Detect which cell encompasses the target text, then output its [X, Y] center coordinate. 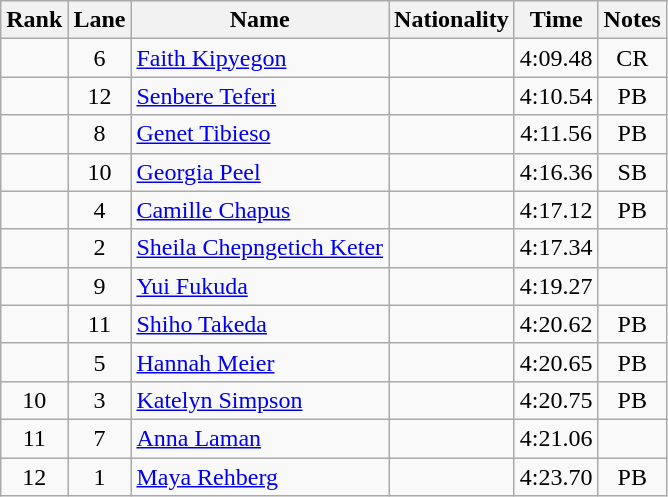
4:17.34 [556, 248]
Faith Kipyegon [260, 58]
4:17.12 [556, 210]
4:11.56 [556, 134]
Hannah Meier [260, 362]
Genet Tibieso [260, 134]
Camille Chapus [260, 210]
4 [100, 210]
Maya Rehberg [260, 477]
Nationality [452, 20]
9 [100, 286]
Senbere Teferi [260, 96]
6 [100, 58]
CR [632, 58]
4:09.48 [556, 58]
3 [100, 400]
Yui Fukuda [260, 286]
Notes [632, 20]
4:23.70 [556, 477]
4:20.62 [556, 324]
Georgia Peel [260, 172]
4:20.65 [556, 362]
Katelyn Simpson [260, 400]
Name [260, 20]
Shiho Takeda [260, 324]
4:10.54 [556, 96]
Anna Laman [260, 438]
Time [556, 20]
Rank [34, 20]
Lane [100, 20]
2 [100, 248]
SB [632, 172]
1 [100, 477]
4:16.36 [556, 172]
8 [100, 134]
4:20.75 [556, 400]
5 [100, 362]
7 [100, 438]
4:19.27 [556, 286]
Sheila Chepngetich Keter [260, 248]
4:21.06 [556, 438]
